Provide the (x, y) coordinate of the cell's center where the given text is located.  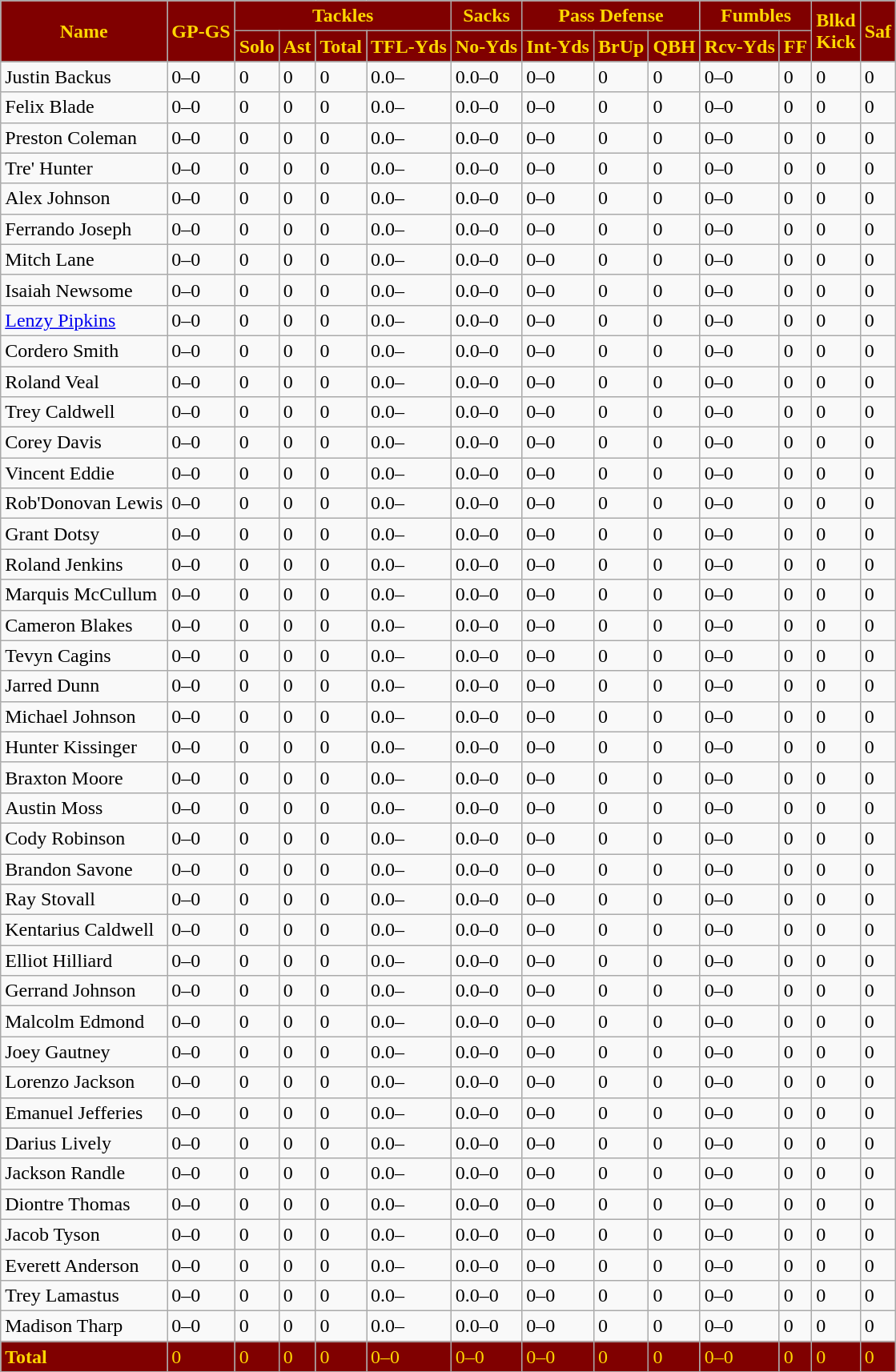
Alex Johnson (84, 199)
Tre' Hunter (84, 168)
Emanuel Jefferies (84, 1113)
No-Yds (486, 46)
Madison Tharp (84, 1326)
BlkdKick (836, 31)
Roland Jenkins (84, 564)
Preston Coleman (84, 138)
Malcolm Edmond (84, 1021)
Jackson Randle (84, 1173)
Mitch Lane (84, 259)
Roland Veal (84, 382)
Hunter Kissinger (84, 747)
Jacob Tyson (84, 1234)
Rob'Donovan Lewis (84, 503)
Cordero Smith (84, 351)
Brandon Savone (84, 869)
GP-GS (201, 31)
Isaiah Newsome (84, 290)
Gerrand Johnson (84, 991)
Everett Anderson (84, 1265)
Tevyn Cagins (84, 656)
Kentarius Caldwell (84, 930)
Ast (297, 46)
Name (84, 31)
Austin Moss (84, 808)
TFL-Yds (409, 46)
Lorenzo Jackson (84, 1082)
Saf (878, 31)
Justin Backus (84, 77)
Rcv-Yds (740, 46)
Ray Stovall (84, 900)
Elliot Hilliard (84, 961)
Pass Defense (612, 16)
Cameron Blakes (84, 625)
Grant Dotsy (84, 534)
Sacks (486, 16)
Tackles (343, 16)
Int-Yds (558, 46)
Fumbles (756, 16)
QBH (674, 46)
Solo (256, 46)
Trey Lamastus (84, 1295)
Trey Caldwell (84, 412)
BrUp (621, 46)
Lenzy Pipkins (84, 320)
Jarred Dunn (84, 686)
Felix Blade (84, 107)
Cody Robinson (84, 838)
Vincent Eddie (84, 473)
Michael Johnson (84, 716)
Darius Lively (84, 1143)
Marquis McCullum (84, 595)
Braxton Moore (84, 777)
Ferrando Joseph (84, 229)
Diontre Thomas (84, 1204)
FF (795, 46)
Joey Gautney (84, 1052)
Corey Davis (84, 443)
